Output the [X, Y] coordinate of the center of the cell containing the given text.  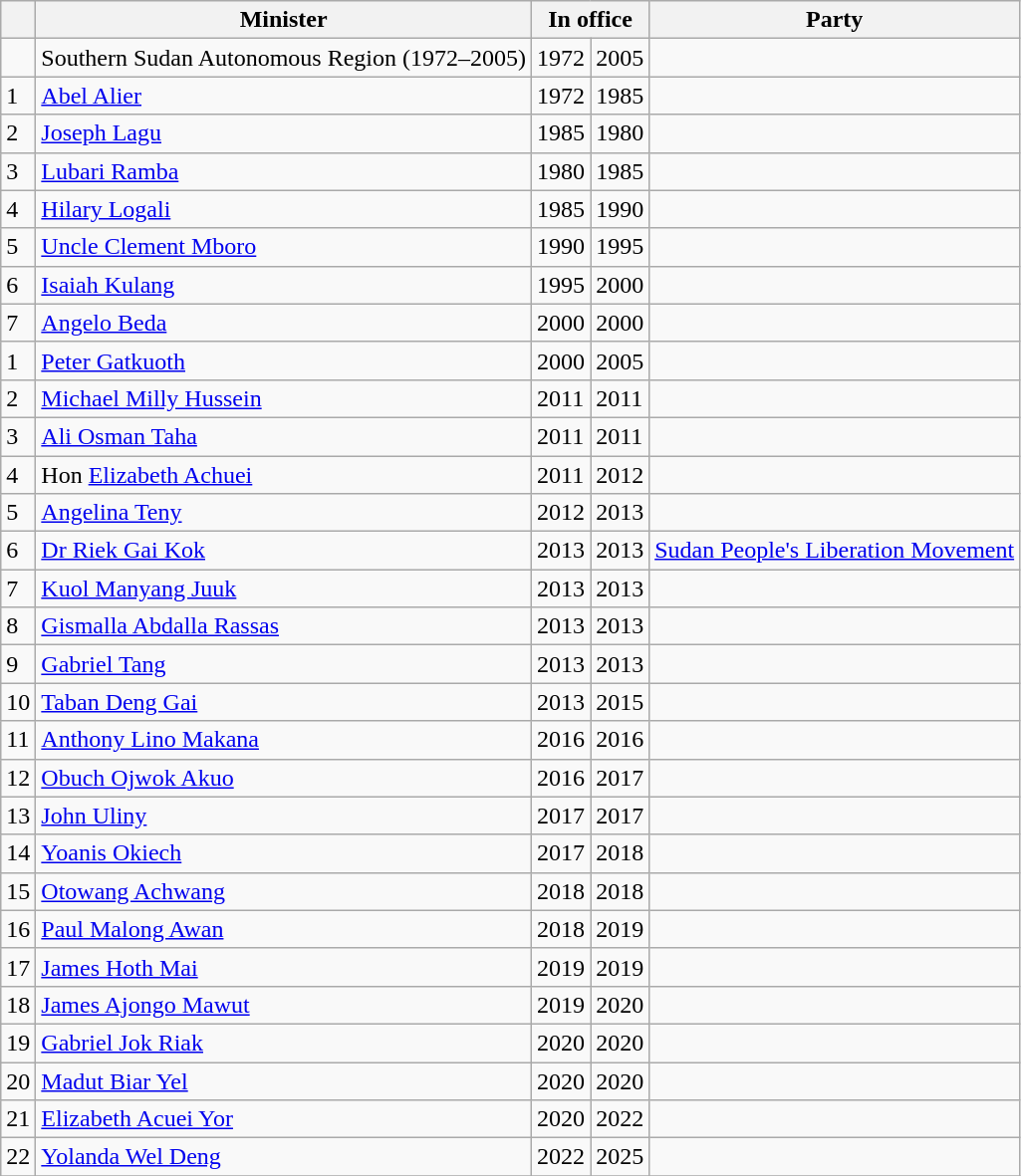
Elizabeth Acuei Yor [284, 1119]
Kuol Manyang Juuk [284, 588]
Minister [284, 20]
15 [18, 891]
11 [18, 740]
Gismalla Abdalla Rassas [284, 626]
18 [18, 1005]
13 [18, 816]
21 [18, 1119]
14 [18, 853]
Hon Elizabeth Achuei [284, 475]
Peter Gatkuoth [284, 360]
Taban Deng Gai [284, 702]
8 [18, 626]
2025 [620, 1157]
20 [18, 1080]
Southern Sudan Autonomous Region (1972–2005) [284, 58]
Gabriel Jok Riak [284, 1043]
9 [18, 664]
Party [835, 20]
Hilary Logali [284, 209]
10 [18, 702]
Yoanis Okiech [284, 853]
Angelina Teny [284, 513]
Abel Alier [284, 96]
Angelo Beda [284, 323]
17 [18, 967]
James Hoth Mai [284, 967]
Michael Milly Hussein [284, 398]
Isaiah Kulang [284, 285]
16 [18, 929]
Madut Biar Yel [284, 1080]
Anthony Lino Makana [284, 740]
22 [18, 1157]
Lubari Ramba [284, 171]
Yolanda Wel Deng [284, 1157]
Dr Riek Gai Kok [284, 551]
12 [18, 778]
Gabriel Tang [284, 664]
Sudan People's Liberation Movement [835, 551]
2015 [620, 702]
19 [18, 1043]
Obuch Ojwok Akuo [284, 778]
Joseph Lagu [284, 133]
John Uliny [284, 816]
In office [591, 20]
Paul Malong Awan [284, 929]
Uncle Clement Mboro [284, 247]
James Ajongo Mawut [284, 1005]
Ali Osman Taha [284, 436]
Otowang Achwang [284, 891]
